Locate the cell with the specified text and output its (x, y) center coordinate. 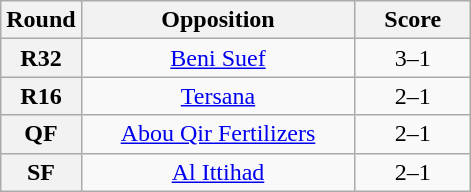
Al Ittihad (218, 172)
R16 (41, 96)
QF (41, 134)
Beni Suef (218, 58)
3–1 (413, 58)
Score (413, 20)
Abou Qir Fertilizers (218, 134)
SF (41, 172)
Round (41, 20)
Tersana (218, 96)
Opposition (218, 20)
R32 (41, 58)
